Locate the cell with the specified text and output its (X, Y) center coordinate. 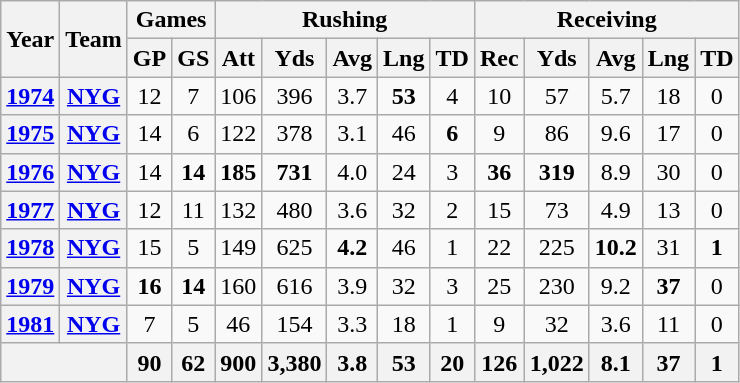
1974 (30, 96)
36 (499, 172)
62 (194, 362)
378 (294, 134)
31 (668, 248)
154 (294, 324)
731 (294, 172)
90 (149, 362)
2 (452, 210)
1981 (30, 324)
1978 (30, 248)
160 (238, 286)
GP (149, 58)
20 (452, 362)
3.1 (352, 134)
86 (556, 134)
3.9 (352, 286)
GS (194, 58)
25 (499, 286)
Rushing (345, 20)
3.3 (352, 324)
24 (404, 172)
480 (294, 210)
4.2 (352, 248)
900 (238, 362)
185 (238, 172)
22 (499, 248)
Year (30, 39)
126 (499, 362)
30 (668, 172)
319 (556, 172)
57 (556, 96)
5.7 (616, 96)
3,380 (294, 362)
16 (149, 286)
Rec (499, 58)
8.1 (616, 362)
132 (238, 210)
4 (452, 96)
4.9 (616, 210)
9.2 (616, 286)
225 (556, 248)
4.0 (352, 172)
73 (556, 210)
396 (294, 96)
1979 (30, 286)
149 (238, 248)
1975 (30, 134)
10 (499, 96)
9.6 (616, 134)
Team (94, 39)
230 (556, 286)
10.2 (616, 248)
Receiving (606, 20)
13 (668, 210)
122 (238, 134)
616 (294, 286)
1977 (30, 210)
8.9 (616, 172)
1976 (30, 172)
17 (668, 134)
3.7 (352, 96)
Att (238, 58)
Games (170, 20)
1,022 (556, 362)
106 (238, 96)
625 (294, 248)
3.8 (352, 362)
